Scan for the cell matching the given text and deliver its [x, y] coordinate at center. 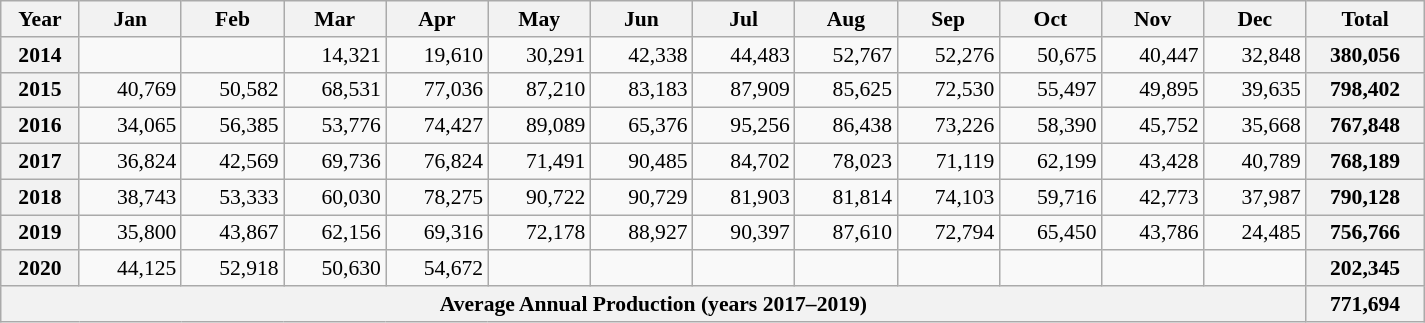
88,927 [641, 233]
42,773 [1152, 197]
54,672 [437, 269]
380,056 [1365, 55]
2016 [40, 126]
90,722 [539, 197]
83,183 [641, 90]
95,256 [744, 126]
771,694 [1365, 304]
39,635 [1255, 90]
50,630 [335, 269]
62,156 [335, 233]
78,275 [437, 197]
89,089 [539, 126]
767,848 [1365, 126]
Sep [948, 19]
71,119 [948, 162]
Year [40, 19]
14,321 [335, 55]
74,427 [437, 126]
790,128 [1365, 197]
2017 [40, 162]
2014 [40, 55]
49,895 [1152, 90]
87,610 [846, 233]
56,385 [232, 126]
69,316 [437, 233]
40,447 [1152, 55]
69,736 [335, 162]
71,491 [539, 162]
81,814 [846, 197]
Average Annual Production (years 2017–2019) [654, 304]
32,848 [1255, 55]
87,210 [539, 90]
90,397 [744, 233]
59,716 [1050, 197]
72,794 [948, 233]
Feb [232, 19]
202,345 [1365, 269]
44,483 [744, 55]
90,729 [641, 197]
Jan [130, 19]
65,376 [641, 126]
768,189 [1365, 162]
Jul [744, 19]
77,036 [437, 90]
40,769 [130, 90]
55,497 [1050, 90]
Mar [335, 19]
90,485 [641, 162]
44,125 [130, 269]
Dec [1255, 19]
42,338 [641, 55]
24,485 [1255, 233]
30,291 [539, 55]
53,333 [232, 197]
78,023 [846, 162]
72,178 [539, 233]
2015 [40, 90]
68,531 [335, 90]
Jun [641, 19]
43,867 [232, 233]
2020 [40, 269]
36,824 [130, 162]
84,702 [744, 162]
Oct [1050, 19]
37,987 [1255, 197]
50,675 [1050, 55]
756,766 [1365, 233]
45,752 [1152, 126]
52,918 [232, 269]
52,276 [948, 55]
52,767 [846, 55]
42,569 [232, 162]
60,030 [335, 197]
62,199 [1050, 162]
Apr [437, 19]
65,450 [1050, 233]
85,625 [846, 90]
34,065 [130, 126]
798,402 [1365, 90]
53,776 [335, 126]
81,903 [744, 197]
58,390 [1050, 126]
2018 [40, 197]
76,824 [437, 162]
35,668 [1255, 126]
40,789 [1255, 162]
87,909 [744, 90]
2019 [40, 233]
35,800 [130, 233]
72,530 [948, 90]
43,428 [1152, 162]
73,226 [948, 126]
May [539, 19]
74,103 [948, 197]
86,438 [846, 126]
Nov [1152, 19]
Total [1365, 19]
50,582 [232, 90]
43,786 [1152, 233]
19,610 [437, 55]
Aug [846, 19]
38,743 [130, 197]
